Return the (x, y) coordinate for the center point of the cell that contains the specified text.  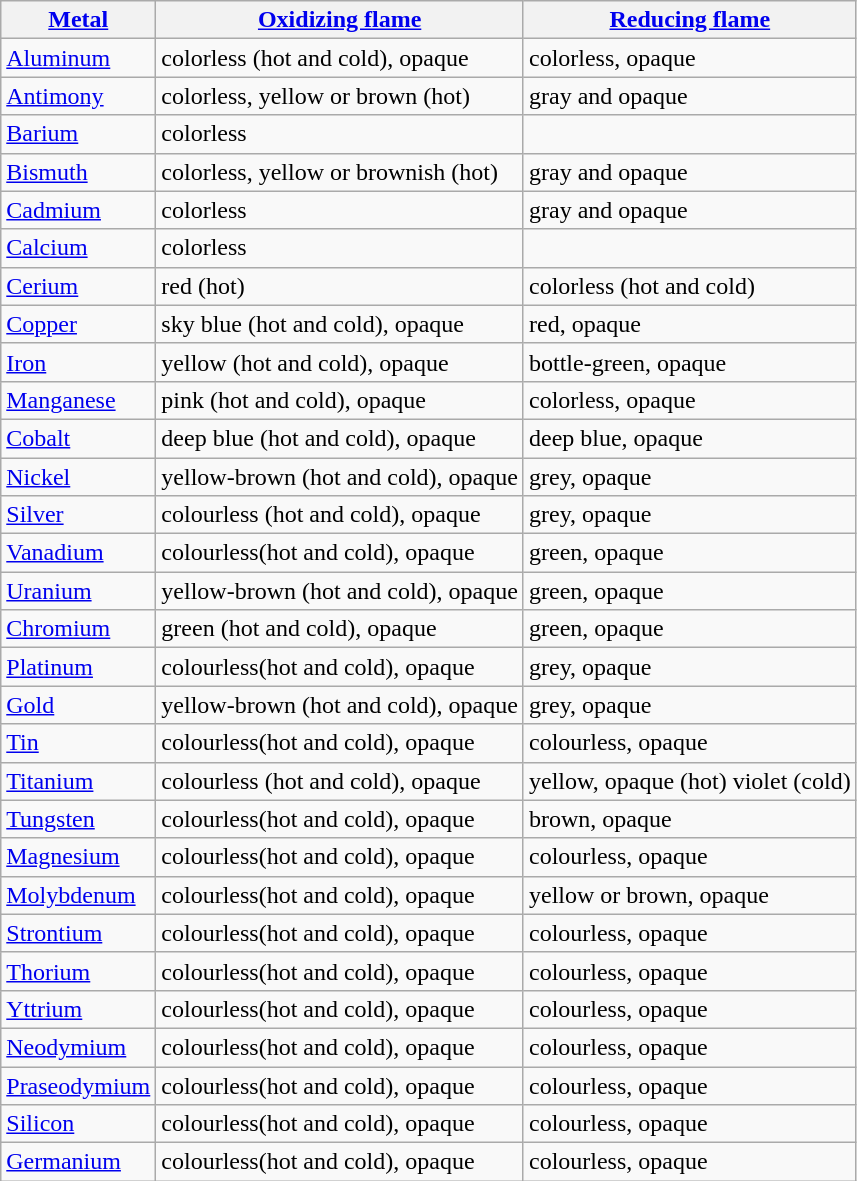
colorless, yellow or brown (hot) (340, 96)
Vanadium (78, 553)
colorless (hot and cold) (690, 286)
Reducing flame (690, 20)
Cadmium (78, 210)
Thorium (78, 971)
Molybdenum (78, 895)
bottle-green, opaque (690, 362)
Aluminum (78, 58)
red, opaque (690, 324)
Manganese (78, 400)
Iron (78, 362)
Metal (78, 20)
Silver (78, 515)
Nickel (78, 477)
Neodymium (78, 1047)
Praseodymium (78, 1085)
Cerium (78, 286)
Tungsten (78, 819)
Oxidizing flame (340, 20)
Cobalt (78, 438)
yellow or brown, opaque (690, 895)
Yttrium (78, 1009)
pink (hot and cold), opaque (340, 400)
Titanium (78, 781)
Germanium (78, 1162)
green (hot and cold), opaque (340, 629)
Bismuth (78, 172)
Strontium (78, 933)
Antimony (78, 96)
Magnesium (78, 857)
sky blue (hot and cold), opaque (340, 324)
colorless (hot and cold), opaque (340, 58)
Chromium (78, 629)
Silicon (78, 1124)
Tin (78, 743)
deep blue, opaque (690, 438)
deep blue (hot and cold), opaque (340, 438)
yellow, opaque (hot) violet (cold) (690, 781)
yellow (hot and cold), opaque (340, 362)
Copper (78, 324)
Gold (78, 705)
Platinum (78, 667)
Calcium (78, 248)
brown, opaque (690, 819)
Barium (78, 134)
colorless, yellow or brownish (hot) (340, 172)
Uranium (78, 591)
red (hot) (340, 286)
